Search for the cell housing the specified text and yield its [x, y] center coordinate. 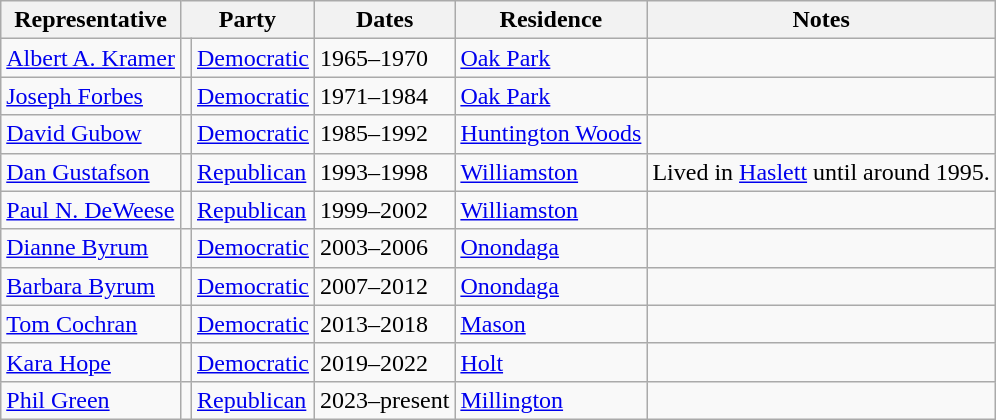
Representative [91, 20]
Kara Hope [91, 362]
2003–2006 [384, 248]
Mason [551, 324]
Holt [551, 362]
Lived in Haslett until around 1995. [821, 172]
2013–2018 [384, 324]
Paul N. DeWeese [91, 210]
Dates [384, 20]
Joseph Forbes [91, 96]
Dan Gustafson [91, 172]
Barbara Byrum [91, 286]
Millington [551, 400]
Huntington Woods [551, 134]
Albert A. Kramer [91, 58]
1985–1992 [384, 134]
Party [247, 20]
1999–2002 [384, 210]
2023–present [384, 400]
David Gubow [91, 134]
Phil Green [91, 400]
Residence [551, 20]
1971–1984 [384, 96]
2007–2012 [384, 286]
1965–1970 [384, 58]
Tom Cochran [91, 324]
1993–1998 [384, 172]
2019–2022 [384, 362]
Notes [821, 20]
Dianne Byrum [91, 248]
